Provide the [x, y] coordinate of the cell's center where the given text is located.  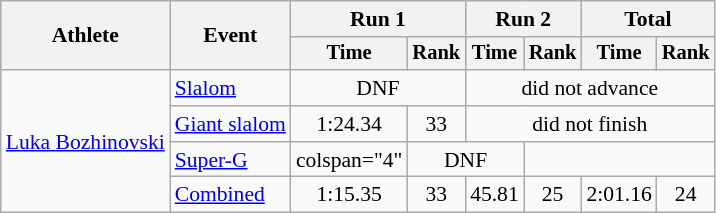
colspan="4" [350, 160]
Athlete [86, 36]
Total [648, 19]
Giant slalom [230, 124]
1:15.35 [350, 195]
Luka Bozhinovski [86, 141]
Combined [230, 195]
Run 2 [523, 19]
25 [553, 195]
24 [686, 195]
45.81 [494, 195]
Super-G [230, 160]
2:01.16 [618, 195]
1:24.34 [350, 124]
Run 1 [378, 19]
Slalom [230, 88]
did not finish [590, 124]
Event [230, 36]
did not advance [590, 88]
